For the text-containing cell, return its midpoint in [X, Y] coordinate format. 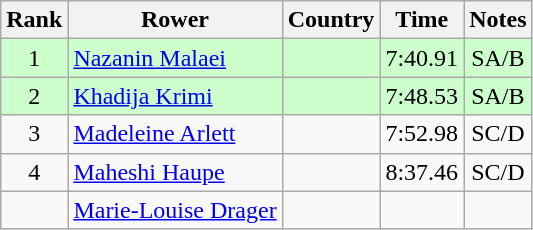
Khadija Krimi [175, 96]
4 [34, 172]
7:52.98 [422, 134]
1 [34, 58]
Madeleine Arlett [175, 134]
7:48.53 [422, 96]
3 [34, 134]
2 [34, 96]
Marie-Louise Drager [175, 210]
8:37.46 [422, 172]
Rank [34, 20]
Rower [175, 20]
Nazanin Malaei [175, 58]
Maheshi Haupe [175, 172]
7:40.91 [422, 58]
Notes [498, 20]
Time [422, 20]
Country [331, 20]
